Identify which cell holds the provided text, then report its [X, Y] central coordinate. 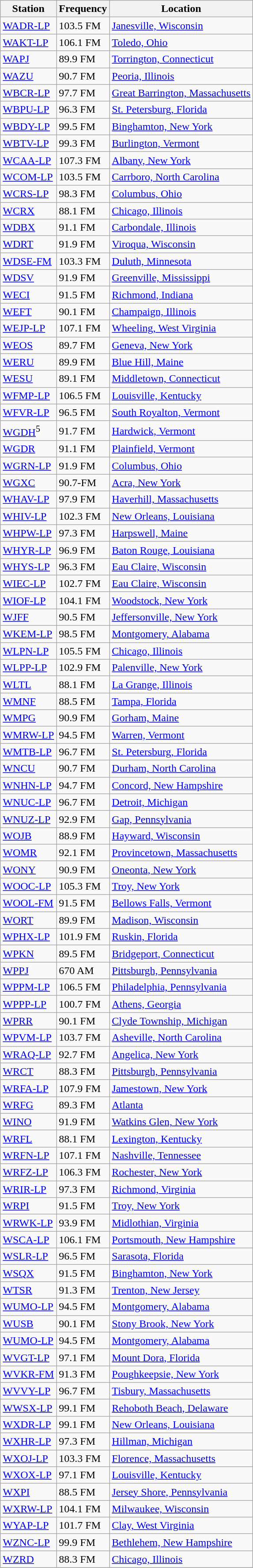
WECI [28, 295]
Milwaukee, Wisconsin [181, 1509]
90.5 FM [83, 617]
WTSR [28, 1290]
Tisbury, Massachusetts [181, 1391]
WVKR-FM [28, 1374]
Palenville, New York [181, 668]
WEJP-LP [28, 328]
WPHX-LP [28, 937]
WGXC [28, 483]
WPRR [28, 1021]
WMPG [28, 718]
Athens, Georgia [181, 1004]
101.7 FM [83, 1526]
Duluth, Minnesota [181, 261]
WRPI [28, 1206]
Bethlehem, New Hampshire [181, 1542]
WBPU-LP [28, 110]
Watkins Glen, New York [181, 1122]
Mount Dora, Florida [181, 1357]
89.1 FM [83, 379]
Midlothian, Virginia [181, 1223]
Harpswell, Maine [181, 533]
Stony Brook, New York [181, 1324]
89.7 FM [83, 345]
WSCA-LP [28, 1240]
WFVR-LP [28, 412]
Plainfield, Vermont [181, 449]
Jamestown, New York [181, 1088]
Durham, North Carolina [181, 769]
Portsmouth, New Hampshire [181, 1240]
WXOJ-LP [28, 1458]
WXRW-LP [28, 1509]
WZNC-LP [28, 1542]
WIOF-LP [28, 600]
WLPN-LP [28, 651]
Carbondale, Illinois [181, 228]
100.7 FM [83, 1004]
Champaign, Illinois [181, 312]
WIEC-LP [28, 583]
WGRN-LP [28, 466]
WXPI [28, 1492]
102.9 FM [83, 668]
Peoria, Illinois [181, 76]
South Royalton, Vermont [181, 412]
Philadelphia, Pennsylvania [181, 987]
WERU [28, 362]
Wheeling, West Virginia [181, 328]
91.7 FM [83, 430]
WNUC-LP [28, 802]
WCRX [28, 211]
Great Barrington, Massachusetts [181, 93]
Sarasota, Florida [181, 1256]
Hardwick, Vermont [181, 430]
Location [181, 9]
92.1 FM [83, 853]
WBTV-LP [28, 143]
WOJB [28, 836]
WRAQ-LP [28, 1054]
WOOC-LP [28, 886]
Madison, Wisconsin [181, 920]
WXOX-LP [28, 1475]
Atlanta [181, 1105]
Toledo, Ohio [181, 42]
Bridgeport, Connecticut [181, 954]
WNCU [28, 769]
Baton Rouge, Louisiana [181, 550]
Clyde Township, Michigan [181, 1021]
Viroqua, Wisconsin [181, 244]
WHAV-LP [28, 499]
99.3 FM [83, 143]
WMRW-LP [28, 735]
97.9 FM [83, 499]
106.3 FM [83, 1172]
WCAA-LP [28, 160]
Acra, New York [181, 483]
WOOL-FM [28, 903]
WHYR-LP [28, 550]
Burlington, Vermont [181, 143]
WSLR-LP [28, 1256]
WORT [28, 920]
WCOM-LP [28, 177]
Oneonta, New York [181, 869]
WBCR-LP [28, 93]
WRCT [28, 1071]
WXDR-LP [28, 1424]
WPKN [28, 954]
89.3 FM [83, 1105]
Rehoboth Beach, Delaware [181, 1408]
Clay, West Virginia [181, 1526]
Janesville, Wisconsin [181, 26]
98.5 FM [83, 634]
WYAP-LP [28, 1526]
97.7 FM [83, 93]
Woodstock, New York [181, 600]
Rochester, New York [181, 1172]
WEOS [28, 345]
Provincetown, Massachusetts [181, 853]
WCRS-LP [28, 194]
WEFT [28, 312]
WMTB-LP [28, 752]
WHIV-LP [28, 516]
WPVM-LP [28, 1038]
92.9 FM [83, 819]
Albany, New York [181, 160]
Hillman, Michigan [181, 1442]
98.3 FM [83, 194]
Richmond, Virginia [181, 1189]
WAZU [28, 76]
WBDY-LP [28, 126]
WGDR [28, 449]
WRFA-LP [28, 1088]
WLPP-LP [28, 668]
WUSB [28, 1324]
WHPW-LP [28, 533]
92.7 FM [83, 1054]
Geneva, New York [181, 345]
Frequency [83, 9]
Gorham, Maine [181, 718]
102.7 FM [83, 583]
96.9 FM [83, 550]
WAPJ [28, 59]
Ruskin, Florida [181, 937]
Poughkeepsie, New York [181, 1374]
102.3 FM [83, 516]
WPPJ [28, 970]
WOMR [28, 853]
Warren, Vermont [181, 735]
WRWK-LP [28, 1223]
WWSX-LP [28, 1408]
WPPP-LP [28, 1004]
WNUZ-LP [28, 819]
Trenton, New Jersey [181, 1290]
WRFL [28, 1138]
Asheville, North Carolina [181, 1038]
Torrington, Connecticut [181, 59]
WONY [28, 869]
WPPM-LP [28, 987]
Jersey Shore, Pennsylvania [181, 1492]
WRFG [28, 1105]
Concord, New Hampshire [181, 785]
WLTL [28, 685]
WNHN-LP [28, 785]
WJFF [28, 617]
Station [28, 9]
Tampa, Florida [181, 701]
WDSE-FM [28, 261]
WRFN-LP [28, 1155]
WXHR-LP [28, 1442]
WFMP-LP [28, 396]
WZRD [28, 1559]
Gap, Pennsylvania [181, 819]
WESU [28, 379]
99.9 FM [83, 1542]
WHYS-LP [28, 567]
Lexington, Kentucky [181, 1138]
WRIR-LP [28, 1189]
Richmond, Indiana [181, 295]
101.9 FM [83, 937]
88.9 FM [83, 836]
Hayward, Wisconsin [181, 836]
99.5 FM [83, 126]
WDBX [28, 228]
Carrboro, North Carolina [181, 177]
107.3 FM [83, 160]
WVVY-LP [28, 1391]
WINO [28, 1122]
89.5 FM [83, 954]
94.7 FM [83, 785]
Greenville, Mississippi [181, 278]
WKEM-LP [28, 634]
WVGT-LP [28, 1357]
107.9 FM [83, 1088]
WDRT [28, 244]
Blue Hill, Maine [181, 362]
Detroit, Michigan [181, 802]
105.3 FM [83, 886]
WDSV [28, 278]
WGDH5 [28, 430]
Middletown, Connecticut [181, 379]
103.7 FM [83, 1038]
WSQX [28, 1273]
670 AM [83, 970]
WRFZ-LP [28, 1172]
Florence, Massachusetts [181, 1458]
La Grange, Illinois [181, 685]
90.7-FM [83, 483]
105.5 FM [83, 651]
93.9 FM [83, 1223]
Angelica, New York [181, 1054]
WAKT-LP [28, 42]
Jeffersonville, New York [181, 617]
WADR-LP [28, 26]
Bellows Falls, Vermont [181, 903]
Nashville, Tennessee [181, 1155]
WMNF [28, 701]
Haverhill, Massachusetts [181, 499]
